Locate the cell with the specified text and output its (x, y) center coordinate. 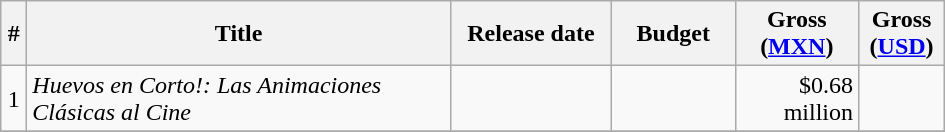
$0.68 million (797, 98)
# (14, 34)
Huevos en Corto!: Las Animaciones Clásicas al Cine (239, 98)
Budget (673, 34)
Title (239, 34)
1 (14, 98)
Release date (530, 34)
Gross (USD) (902, 34)
Gross (MXN) (797, 34)
